Find where the given text appears and provide that cell's center as [x, y] coordinate. 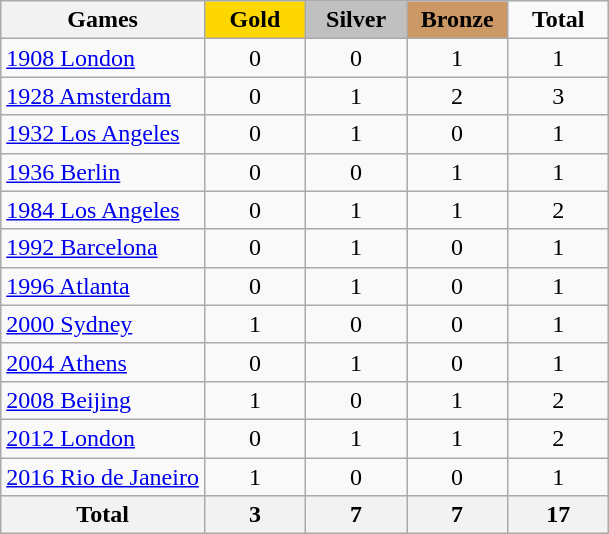
1996 Atlanta [103, 286]
Games [103, 20]
1936 Berlin [103, 172]
Gold [254, 20]
2004 Athens [103, 362]
1992 Barcelona [103, 248]
1984 Los Angeles [103, 210]
1908 London [103, 58]
Bronze [458, 20]
17 [558, 515]
2012 London [103, 438]
1928 Amsterdam [103, 96]
Silver [356, 20]
2000 Sydney [103, 324]
1932 Los Angeles [103, 134]
2008 Beijing [103, 400]
2016 Rio de Janeiro [103, 477]
